For the text-containing cell, return its midpoint in [x, y] coordinate format. 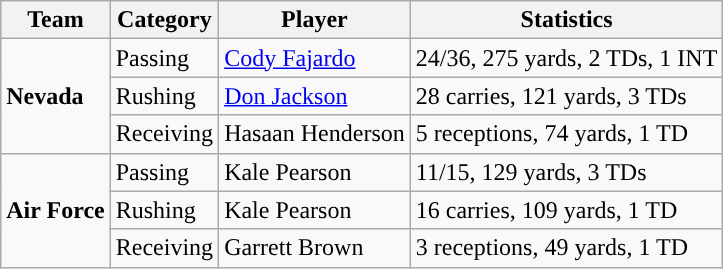
5 receptions, 74 yards, 1 TD [566, 134]
Hasaan Henderson [315, 134]
Air Force [56, 210]
3 receptions, 49 yards, 1 TD [566, 248]
Garrett Brown [315, 248]
11/15, 129 yards, 3 TDs [566, 172]
Statistics [566, 20]
Team [56, 20]
16 carries, 109 yards, 1 TD [566, 210]
24/36, 275 yards, 2 TDs, 1 INT [566, 58]
Don Jackson [315, 96]
Nevada [56, 96]
Category [164, 20]
28 carries, 121 yards, 3 TDs [566, 96]
Player [315, 20]
Cody Fajardo [315, 58]
